Detect which cell encompasses the target text, then output its (X, Y) center coordinate. 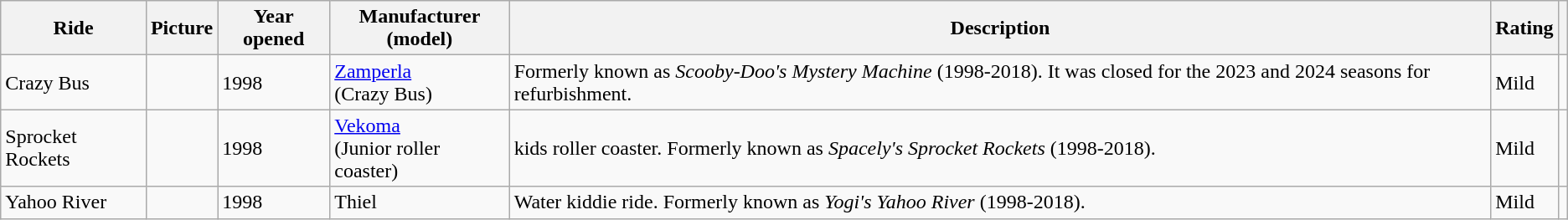
Picture (181, 28)
Zamperla (Crazy Bus) (420, 82)
Description (1000, 28)
Yahoo River (74, 202)
kids roller coaster. Formerly known as Spacely's Sprocket Rockets (1998-2018). (1000, 148)
Water kiddie ride. Formerly known as Yogi's Yahoo River (1998-2018). (1000, 202)
Thiel (420, 202)
Formerly known as Scooby-Doo's Mystery Machine (1998-2018). It was closed for the 2023 and 2024 seasons for refurbishment. (1000, 82)
Year opened (274, 28)
Vekoma (Junior roller coaster) (420, 148)
Crazy Bus (74, 82)
Ride (74, 28)
Manufacturer(model) (420, 28)
Rating (1524, 28)
Sprocket Rockets (74, 148)
